Locate the cell with the specified text and output its (x, y) center coordinate. 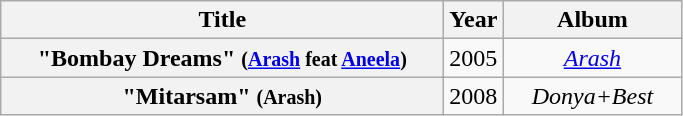
Year (474, 20)
Title (222, 20)
Donya+Best (592, 96)
"Mitarsam" (Arash) (222, 96)
2008 (474, 96)
Album (592, 20)
2005 (474, 58)
Arash (592, 58)
"Bombay Dreams" (Arash feat Aneela) (222, 58)
